Provide the (x, y) coordinate of the cell's center where the given text is located.  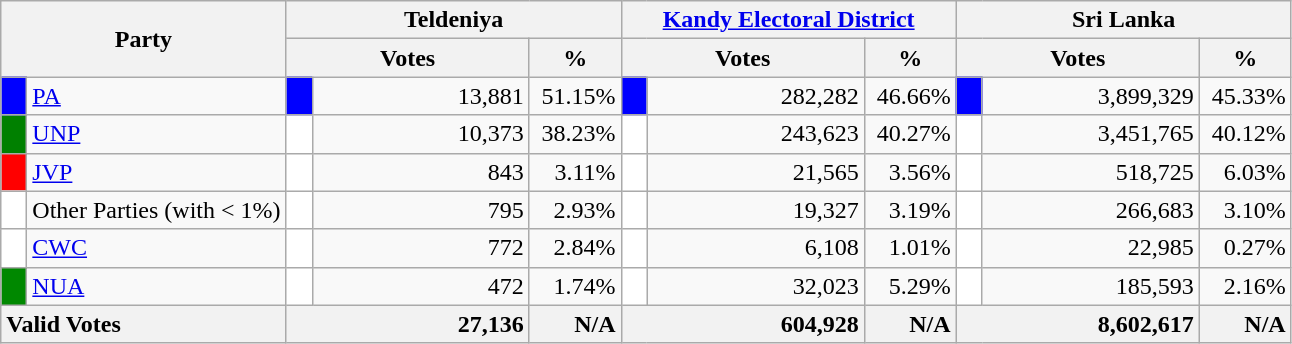
Valid Votes (144, 324)
185,593 (1090, 286)
1.01% (910, 248)
472 (420, 286)
46.66% (910, 96)
Sri Lanka (1124, 20)
UNP (156, 134)
Other Parties (with < 1%) (156, 210)
40.12% (1245, 134)
CWC (156, 248)
3.56% (910, 172)
Kandy Electoral District (788, 20)
282,282 (756, 96)
Party (144, 39)
19,327 (756, 210)
3.11% (575, 172)
3.10% (1245, 210)
32,023 (756, 286)
243,623 (756, 134)
JVP (156, 172)
3.19% (910, 210)
2.16% (1245, 286)
795 (420, 210)
Teldeniya (454, 20)
27,136 (408, 324)
22,985 (1090, 248)
21,565 (756, 172)
45.33% (1245, 96)
5.29% (910, 286)
40.27% (910, 134)
2.93% (575, 210)
2.84% (575, 248)
10,373 (420, 134)
266,683 (1090, 210)
1.74% (575, 286)
3,899,329 (1090, 96)
3,451,765 (1090, 134)
772 (420, 248)
8,602,617 (1078, 324)
6,108 (756, 248)
38.23% (575, 134)
604,928 (742, 324)
6.03% (1245, 172)
NUA (156, 286)
51.15% (575, 96)
0.27% (1245, 248)
PA (156, 96)
843 (420, 172)
13,881 (420, 96)
518,725 (1090, 172)
